Pinpoint the cell where the given text exists, returning its (X, Y) midpoint coordinate. 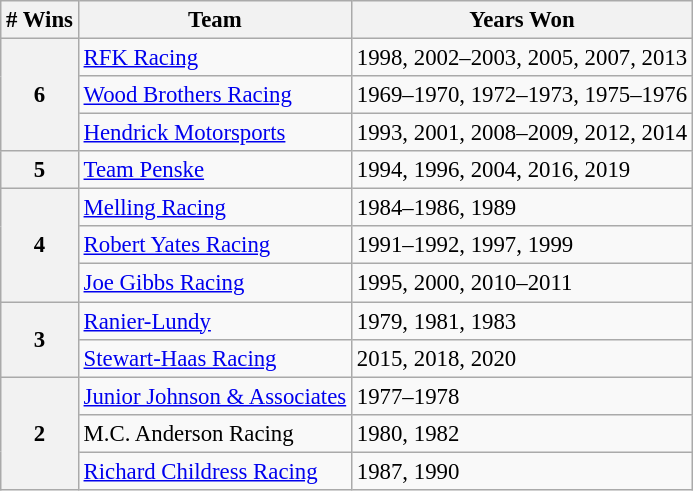
1994, 1996, 2004, 2016, 2019 (522, 170)
Robert Yates Racing (214, 245)
# Wins (40, 20)
1977–1978 (522, 396)
Ranier-Lundy (214, 321)
1991–1992, 1997, 1999 (522, 245)
Joe Gibbs Racing (214, 283)
Team Penske (214, 170)
4 (40, 246)
5 (40, 170)
1995, 2000, 2010–2011 (522, 283)
6 (40, 96)
1979, 1981, 1983 (522, 321)
Stewart-Haas Racing (214, 358)
1998, 2002–2003, 2005, 2007, 2013 (522, 58)
1980, 1982 (522, 433)
Hendrick Motorsports (214, 133)
Richard Childress Racing (214, 471)
1984–1986, 1989 (522, 208)
1993, 2001, 2008–2009, 2012, 2014 (522, 133)
2015, 2018, 2020 (522, 358)
1969–1970, 1972–1973, 1975–1976 (522, 95)
Junior Johnson & Associates (214, 396)
Years Won (522, 20)
Melling Racing (214, 208)
1987, 1990 (522, 471)
2 (40, 434)
Team (214, 20)
Wood Brothers Racing (214, 95)
RFK Racing (214, 58)
M.C. Anderson Racing (214, 433)
3 (40, 340)
